Provide the (X, Y) coordinate of the cell's center where the given text is located.  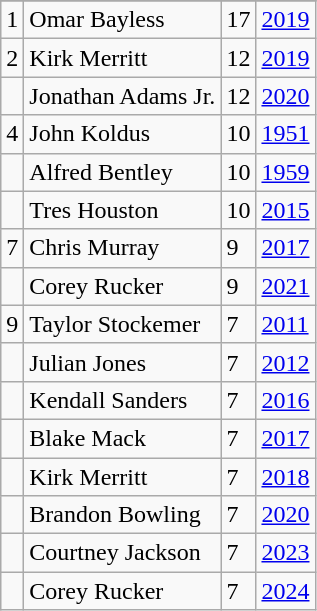
4 (12, 134)
Kendall Sanders (122, 400)
Julian Jones (122, 362)
Omar Bayless (122, 20)
2011 (286, 324)
2021 (286, 286)
Blake Mack (122, 438)
2012 (286, 362)
1959 (286, 172)
2018 (286, 477)
2 (12, 58)
Courtney Jackson (122, 553)
Chris Murray (122, 248)
Tres Houston (122, 210)
2024 (286, 591)
2023 (286, 553)
2015 (286, 210)
Taylor Stockemer (122, 324)
17 (238, 20)
2016 (286, 400)
1951 (286, 134)
John Koldus (122, 134)
1 (12, 20)
Brandon Bowling (122, 515)
Jonathan Adams Jr. (122, 96)
Alfred Bentley (122, 172)
